Find where the given text appears and provide that cell's center as [x, y] coordinate. 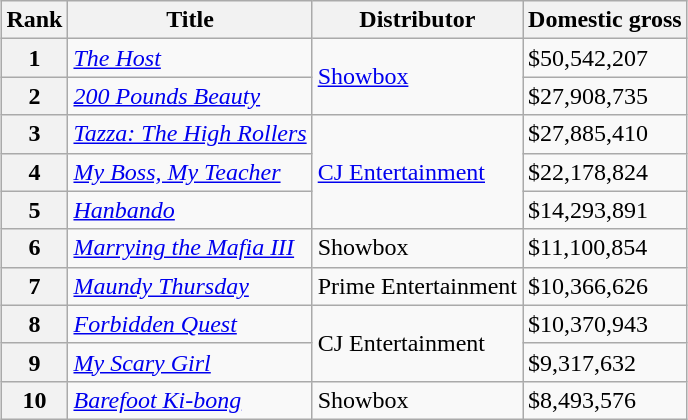
The Host [190, 58]
$50,542,207 [606, 58]
1 [34, 58]
$11,100,854 [606, 248]
7 [34, 286]
$27,908,735 [606, 96]
Barefoot Ki-bong [190, 400]
My Scary Girl [190, 362]
$8,493,576 [606, 400]
Prime Entertainment [417, 286]
10 [34, 400]
Maundy Thursday [190, 286]
Hanbando [190, 210]
$14,293,891 [606, 210]
My Boss, My Teacher [190, 172]
6 [34, 248]
$10,370,943 [606, 324]
$27,885,410 [606, 134]
$9,317,632 [606, 362]
Forbidden Quest [190, 324]
Distributor [417, 20]
3 [34, 134]
Tazza: The High Rollers [190, 134]
Marrying the Mafia III [190, 248]
8 [34, 324]
200 Pounds Beauty [190, 96]
Domestic gross [606, 20]
9 [34, 362]
4 [34, 172]
Title [190, 20]
$10,366,626 [606, 286]
5 [34, 210]
2 [34, 96]
Rank [34, 20]
$22,178,824 [606, 172]
